From the cell containing the given text, extract its center point as [X, Y] coordinate. 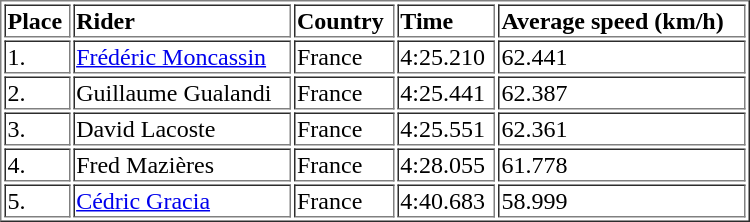
5. [37, 200]
Guillaume Gualandi [182, 92]
David Lacoste [182, 128]
Time [446, 20]
Fred Mazières [182, 164]
3. [37, 128]
2. [37, 92]
62.361 [622, 128]
61.778 [622, 164]
62.441 [622, 56]
Rider [182, 20]
4:28.055 [446, 164]
1. [37, 56]
Frédéric Moncassin [182, 56]
4. [37, 164]
58.999 [622, 200]
4:25.210 [446, 56]
Average speed (km/h) [622, 20]
62.387 [622, 92]
4:40.683 [446, 200]
Country [344, 20]
Place [37, 20]
Cédric Gracia [182, 200]
4:25.441 [446, 92]
4:25.551 [446, 128]
